Determine the (X, Y) coordinate at the center of the cell enclosing the given text.  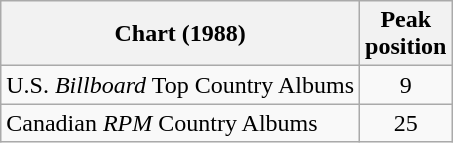
Chart (1988) (180, 34)
9 (406, 85)
Canadian RPM Country Albums (180, 123)
U.S. Billboard Top Country Albums (180, 85)
25 (406, 123)
Peakposition (406, 34)
